Detect which cell encompasses the target text, then output its [x, y] center coordinate. 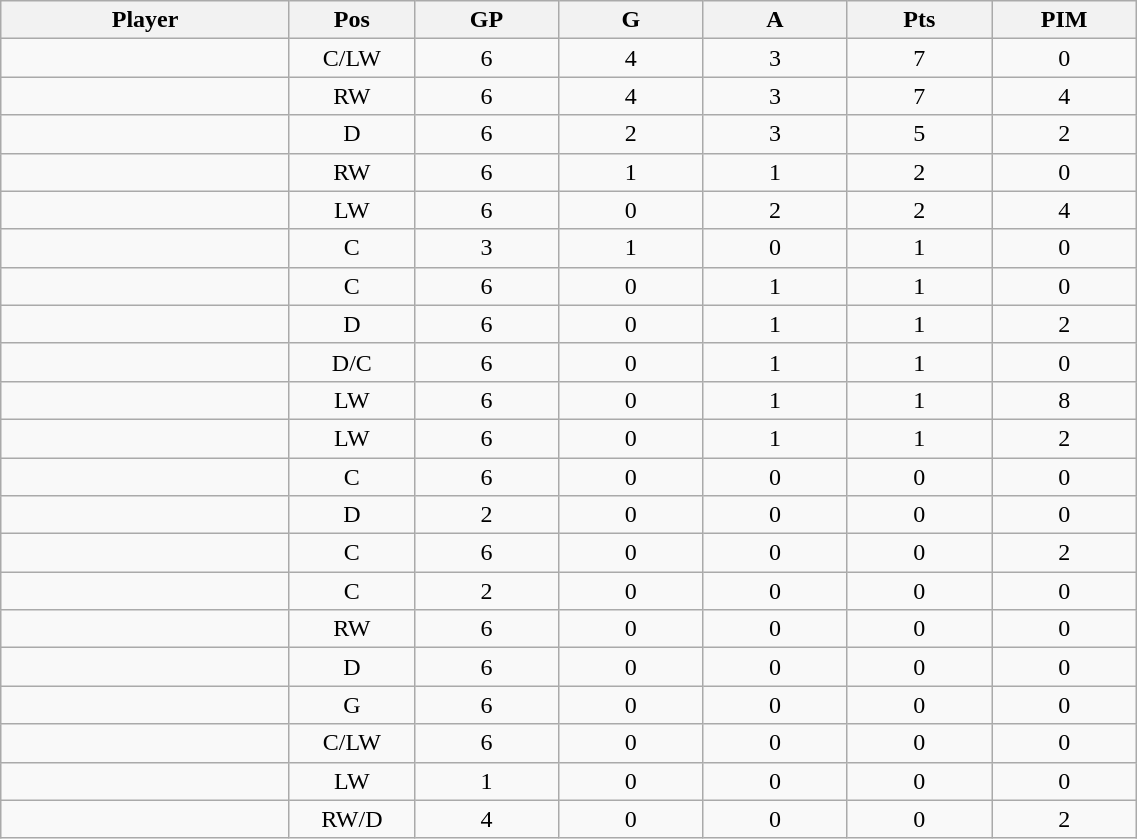
PIM [1064, 20]
Pos [352, 20]
RW/D [352, 819]
GP [486, 20]
Player [146, 20]
Pts [919, 20]
A [775, 20]
D/C [352, 362]
8 [1064, 400]
5 [919, 134]
